Search for the cell housing the specified text and yield its (x, y) center coordinate. 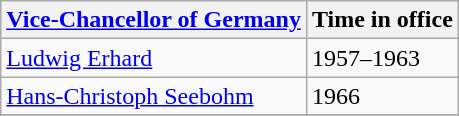
Hans-Christoph Seebohm (154, 96)
Ludwig Erhard (154, 58)
1966 (382, 96)
Vice-Chancellor of Germany (154, 20)
1957–1963 (382, 58)
Time in office (382, 20)
